Output the [X, Y] coordinate of the center of the cell containing the given text.  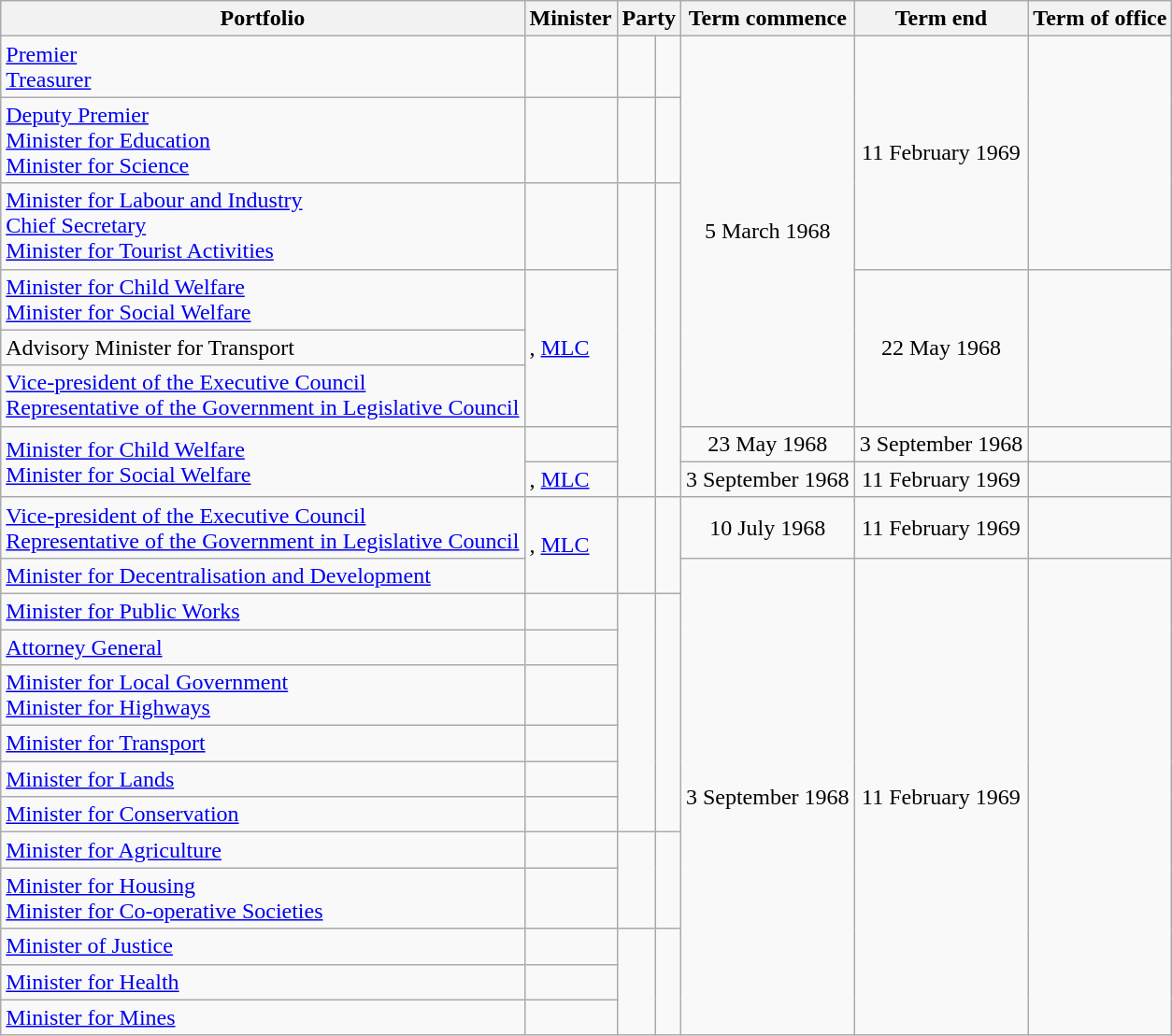
Minister for Lands [263, 779]
Portfolio [263, 19]
Term commence [767, 19]
Minister for Health [263, 982]
Minister for HousingMinister for Co-operative Societies [263, 899]
Minister for Decentralisation and Development [263, 575]
Party [649, 19]
Minister of Justice [263, 946]
Minister for Labour and IndustryChief SecretaryMinister for Tourist Activities [263, 226]
Advisory Minister for Transport [263, 348]
PremierTreasurer [263, 67]
Minister for Public Works [263, 611]
Minister for Agriculture [263, 850]
Minister for Transport [263, 744]
Term end [941, 19]
Term of office [1100, 19]
23 May 1968 [767, 444]
Minister for Conservation [263, 815]
10 July 1968 [767, 527]
22 May 1968 [941, 348]
Attorney General [263, 647]
Minister for Mines [263, 1017]
5 March 1968 [767, 232]
Minister [570, 19]
Deputy PremierMinister for EducationMinister for Science [263, 140]
Minister for Local GovernmentMinister for Highways [263, 695]
